Pinpoint the cell where the given text exists, returning its [X, Y] midpoint coordinate. 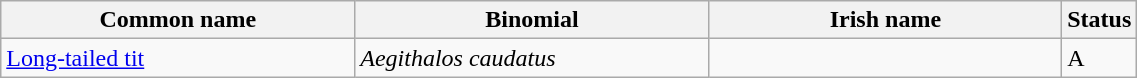
A [1100, 58]
Irish name [886, 20]
Aegithalos caudatus [532, 58]
Common name [178, 20]
Status [1100, 20]
Binomial [532, 20]
Long-tailed tit [178, 58]
